Capture the cell that displays the provided text and extract its (X, Y) central coordinate. 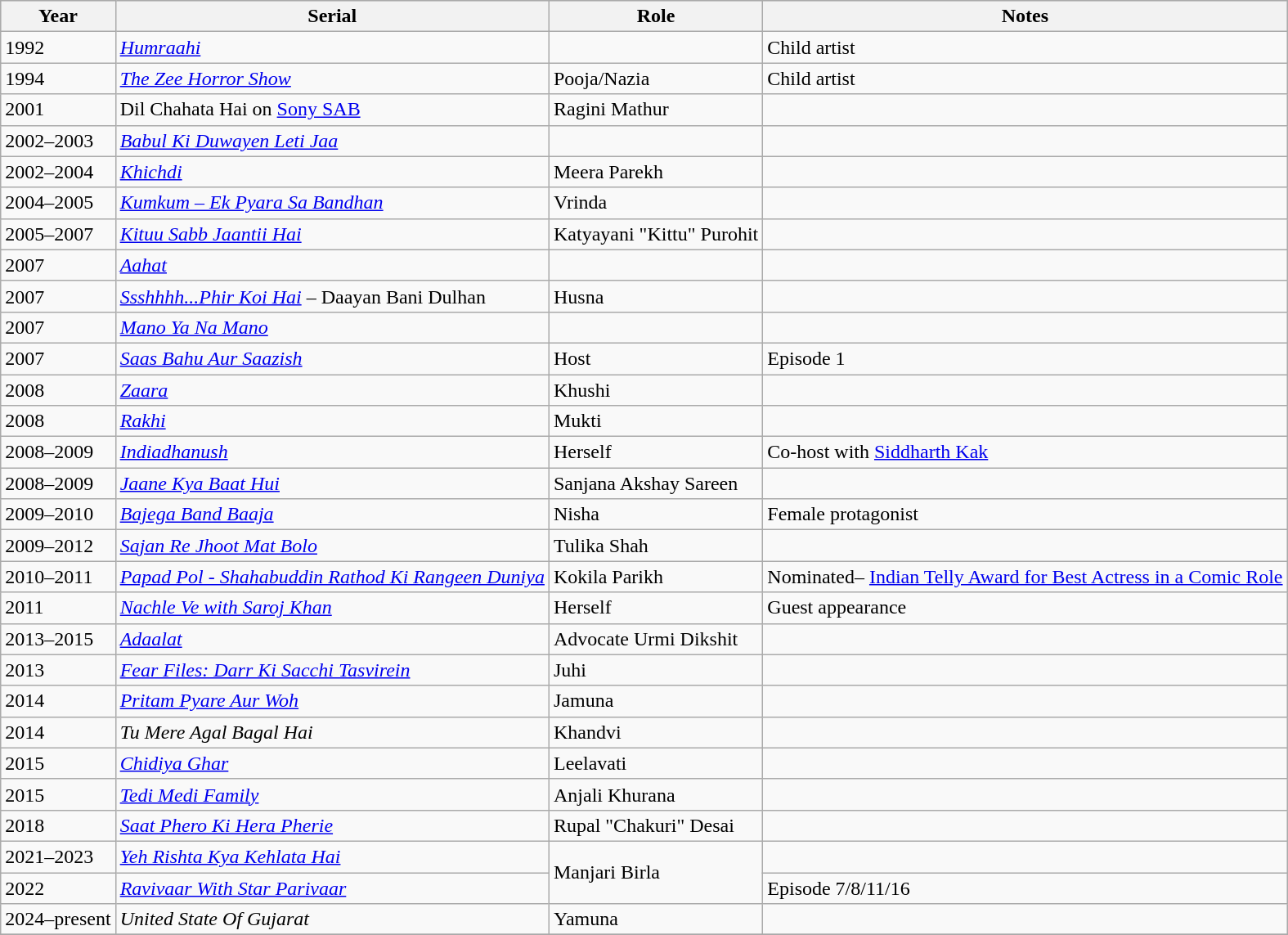
Leelavati (656, 763)
Pooja/Nazia (656, 79)
2013–2015 (58, 639)
2002–2004 (58, 172)
The Zee Horror Show (332, 79)
Indiadhanush (332, 452)
Kokila Parikh (656, 577)
2009–2012 (58, 546)
Juhi (656, 670)
Pritam Pyare Aur Woh (332, 701)
Mano Ya Na Mano (332, 327)
Co-host with Siddharth Kak (1025, 452)
Episode 7/8/11/16 (1025, 888)
2022 (58, 888)
Saas Bahu Aur Saazish (332, 358)
Aahat (332, 265)
Female protagonist (1025, 515)
Khichdi (332, 172)
Ssshhhh...Phir Koi Hai – Daayan Bani Dulhan (332, 296)
Khandvi (656, 732)
Vrinda (656, 203)
Sajan Re Jhoot Mat Bolo (332, 546)
Jaane Kya Baat Hui (332, 483)
Dil Chahata Hai on Sony SAB (332, 110)
Katyayani "Kittu" Purohit (656, 234)
Manjari Birla (656, 872)
Mukti (656, 421)
2021–2023 (58, 856)
Bajega Band Baaja (332, 515)
2018 (58, 825)
Year (58, 16)
Host (656, 358)
Babul Ki Duwayen Leti Jaa (332, 141)
Serial (332, 16)
Kumkum – Ek Pyara Sa Bandhan (332, 203)
2013 (58, 670)
Episode 1 (1025, 358)
Adaalat (332, 639)
Nisha (656, 515)
Meera Parekh (656, 172)
Anjali Khurana (656, 794)
Saat Phero Ki Hera Pherie (332, 825)
1994 (58, 79)
Humraahi (332, 47)
2010–2011 (58, 577)
2009–2010 (58, 515)
Rupal "Chakuri" Desai (656, 825)
Nachle Ve with Saroj Khan (332, 608)
Ragini Mathur (656, 110)
Sanjana Akshay Sareen (656, 483)
Nominated– Indian Telly Award for Best Actress in a Comic Role (1025, 577)
Zaara (332, 390)
2002–2003 (58, 141)
Tu Mere Agal Bagal Hai (332, 732)
Tulika Shah (656, 546)
Guest appearance (1025, 608)
Chidiya Ghar (332, 763)
2024–present (58, 919)
Ravivaar With Star Parivaar (332, 888)
Yeh Rishta Kya Kehlata Hai (332, 856)
United State Of Gujarat (332, 919)
2001 (58, 110)
Papad Pol - Shahabuddin Rathod Ki Rangeen Duniya (332, 577)
Tedi Medi Family (332, 794)
Khushi (656, 390)
Advocate Urmi Dikshit (656, 639)
Kituu Sabb Jaantii Hai (332, 234)
Yamuna (656, 919)
Jamuna (656, 701)
Rakhi (332, 421)
Notes (1025, 16)
1992 (58, 47)
Role (656, 16)
2011 (58, 608)
Fear Files: Darr Ki Sacchi Tasvirein (332, 670)
Husna (656, 296)
2005–2007 (58, 234)
2004–2005 (58, 203)
